Return the [X, Y] coordinate for the center point of the cell that contains the specified text.  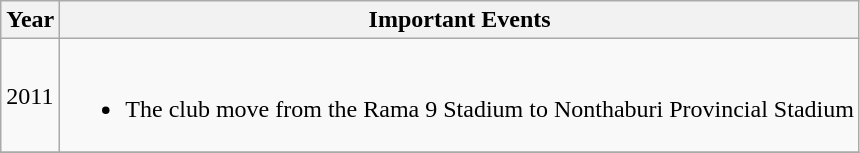
Year [30, 20]
Important Events [460, 20]
2011 [30, 96]
The club move from the Rama 9 Stadium to Nonthaburi Provincial Stadium [460, 96]
